Return the [x, y] coordinate for the center point of the cell that contains the specified text.  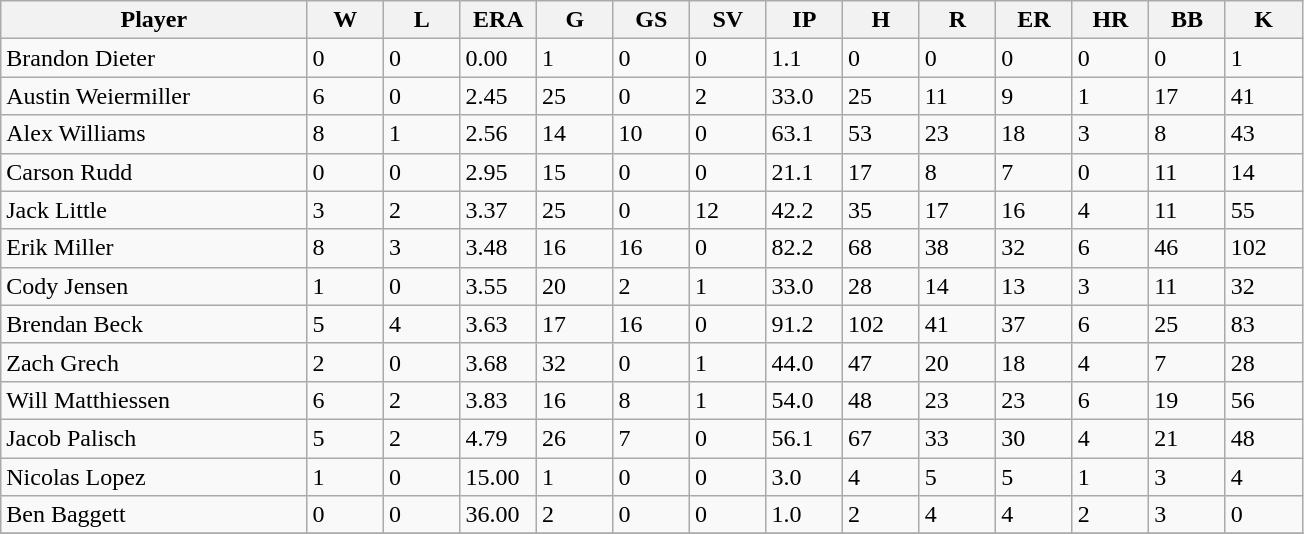
2.45 [498, 96]
3.37 [498, 210]
ER [1034, 20]
Carson Rudd [154, 172]
R [958, 20]
10 [652, 134]
1.1 [804, 58]
3.55 [498, 286]
56.1 [804, 438]
1.0 [804, 515]
38 [958, 248]
55 [1264, 210]
21.1 [804, 172]
Player [154, 20]
Nicolas Lopez [154, 477]
3.68 [498, 362]
GS [652, 20]
Cody Jensen [154, 286]
3.0 [804, 477]
H [882, 20]
L [422, 20]
IP [804, 20]
21 [1188, 438]
K [1264, 20]
3.63 [498, 324]
2.56 [498, 134]
46 [1188, 248]
26 [574, 438]
15 [574, 172]
G [574, 20]
0.00 [498, 58]
83 [1264, 324]
Alex Williams [154, 134]
33 [958, 438]
47 [882, 362]
3.48 [498, 248]
Jacob Palisch [154, 438]
19 [1188, 400]
37 [1034, 324]
Will Matthiessen [154, 400]
54.0 [804, 400]
36.00 [498, 515]
63.1 [804, 134]
35 [882, 210]
30 [1034, 438]
Ben Baggett [154, 515]
Jack Little [154, 210]
15.00 [498, 477]
9 [1034, 96]
2.95 [498, 172]
Austin Weiermiller [154, 96]
ERA [498, 20]
Zach Grech [154, 362]
44.0 [804, 362]
67 [882, 438]
HR [1110, 20]
Brendan Beck [154, 324]
4.79 [498, 438]
SV [728, 20]
Erik Miller [154, 248]
12 [728, 210]
W [346, 20]
13 [1034, 286]
53 [882, 134]
42.2 [804, 210]
BB [1188, 20]
3.83 [498, 400]
68 [882, 248]
56 [1264, 400]
91.2 [804, 324]
Brandon Dieter [154, 58]
82.2 [804, 248]
43 [1264, 134]
